Search for the cell housing the specified text and yield its (X, Y) center coordinate. 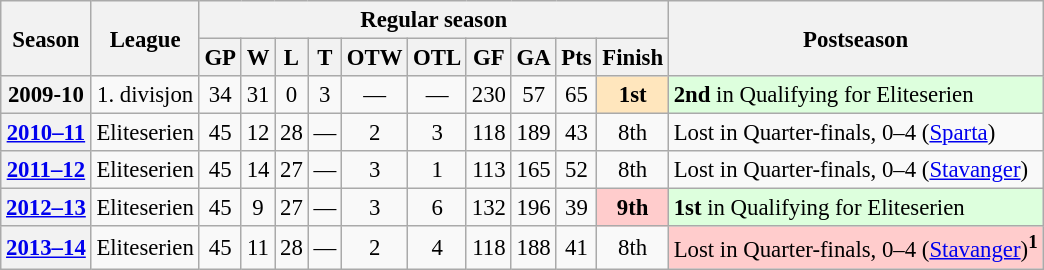
W (258, 58)
132 (488, 208)
GP (220, 58)
31 (258, 95)
Lost in Quarter-finals, 0–4 (Stavanger)1 (856, 247)
41 (576, 247)
1st in Qualifying for Eliteserien (856, 208)
Finish (632, 58)
65 (576, 95)
9th (632, 208)
1. divisjon (145, 95)
2009-10 (46, 95)
57 (534, 95)
113 (488, 170)
1 (438, 170)
34 (220, 95)
230 (488, 95)
189 (534, 133)
6 (438, 208)
Regular season (434, 20)
League (145, 38)
Postseason (856, 38)
4 (438, 247)
39 (576, 208)
14 (258, 170)
2010–11 (46, 133)
2013–14 (46, 247)
Lost in Quarter-finals, 0–4 (Sparta) (856, 133)
OTW (374, 58)
GF (488, 58)
Pts (576, 58)
Lost in Quarter-finals, 0–4 (Stavanger) (856, 170)
196 (534, 208)
0 (292, 95)
L (292, 58)
2012–13 (46, 208)
2nd in Qualifying for Eliteserien (856, 95)
OTL (438, 58)
52 (576, 170)
Season (46, 38)
9 (258, 208)
11 (258, 247)
43 (576, 133)
GA (534, 58)
165 (534, 170)
2011–12 (46, 170)
188 (534, 247)
T (324, 58)
12 (258, 133)
1st (632, 95)
